Pinpoint the cell where the given text exists, returning its [X, Y] midpoint coordinate. 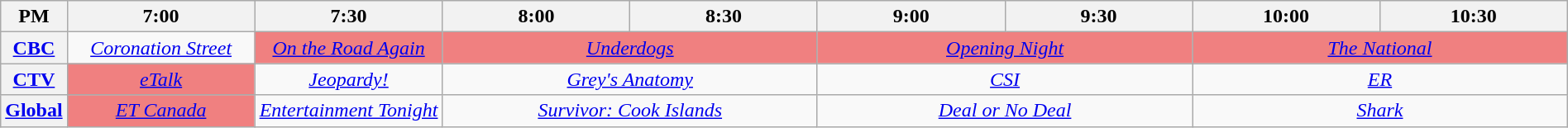
On the Road Again [349, 48]
8:00 [536, 17]
The National [1380, 48]
Survivor: Cook Islands [630, 111]
Deal or No Deal [1004, 111]
ER [1380, 79]
eTalk [160, 79]
CTV [34, 79]
10:00 [1287, 17]
Underdogs [630, 48]
Entertainment Tonight [349, 111]
CSI [1004, 79]
Shark [1380, 111]
10:30 [1474, 17]
7:30 [349, 17]
7:00 [160, 17]
9:00 [911, 17]
9:30 [1098, 17]
ET Canada [160, 111]
PM [34, 17]
Grey's Anatomy [630, 79]
8:30 [724, 17]
Jeopardy! [349, 79]
CBC [34, 48]
Opening Night [1004, 48]
Coronation Street [160, 48]
Global [34, 111]
